Return the (x, y) coordinate for the center point of the cell that contains the specified text.  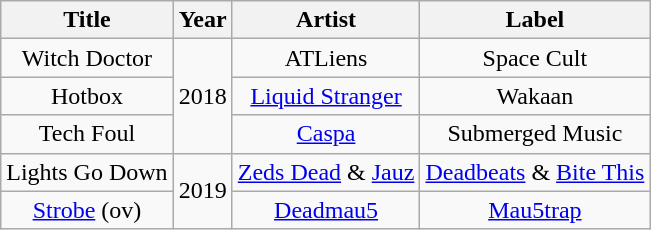
Wakaan (535, 96)
Artist (326, 20)
Deadmau5 (326, 210)
Label (535, 20)
Mau5trap (535, 210)
2019 (202, 191)
Witch Doctor (87, 58)
Caspa (326, 134)
Submerged Music (535, 134)
Liquid Stranger (326, 96)
Title (87, 20)
Tech Foul (87, 134)
2018 (202, 96)
ATLiens (326, 58)
Year (202, 20)
Space Cult (535, 58)
Deadbeats & Bite This (535, 172)
Hotbox (87, 96)
Lights Go Down (87, 172)
Zeds Dead & Jauz (326, 172)
Strobe (ov) (87, 210)
